Search for the cell housing the specified text and yield its [x, y] center coordinate. 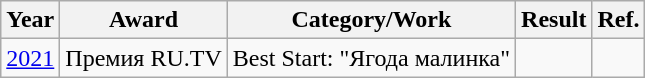
Result [554, 20]
Category/Work [371, 20]
Award [144, 20]
Year [30, 20]
Ref. [618, 20]
2021 [30, 58]
Best Start: "Ягода малинка" [371, 58]
Премия RU.TV [144, 58]
